For the text-containing cell, return its midpoint in [x, y] coordinate format. 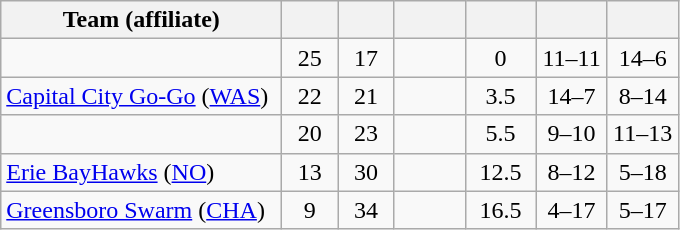
Greensboro Swarm (CHA) [142, 210]
11–13 [642, 134]
20 [310, 134]
17 [366, 58]
4–17 [572, 210]
13 [310, 172]
30 [366, 172]
21 [366, 96]
12.5 [500, 172]
14–7 [572, 96]
11–11 [572, 58]
Capital City Go-Go (WAS) [142, 96]
5–17 [642, 210]
0 [500, 58]
3.5 [500, 96]
Team (affiliate) [142, 20]
5–18 [642, 172]
5.5 [500, 134]
9–10 [572, 134]
8–14 [642, 96]
9 [310, 210]
16.5 [500, 210]
8–12 [572, 172]
23 [366, 134]
14–6 [642, 58]
22 [310, 96]
34 [366, 210]
25 [310, 58]
Erie BayHawks (NO) [142, 172]
